Scan for the cell matching the given text and deliver its (X, Y) coordinate at center. 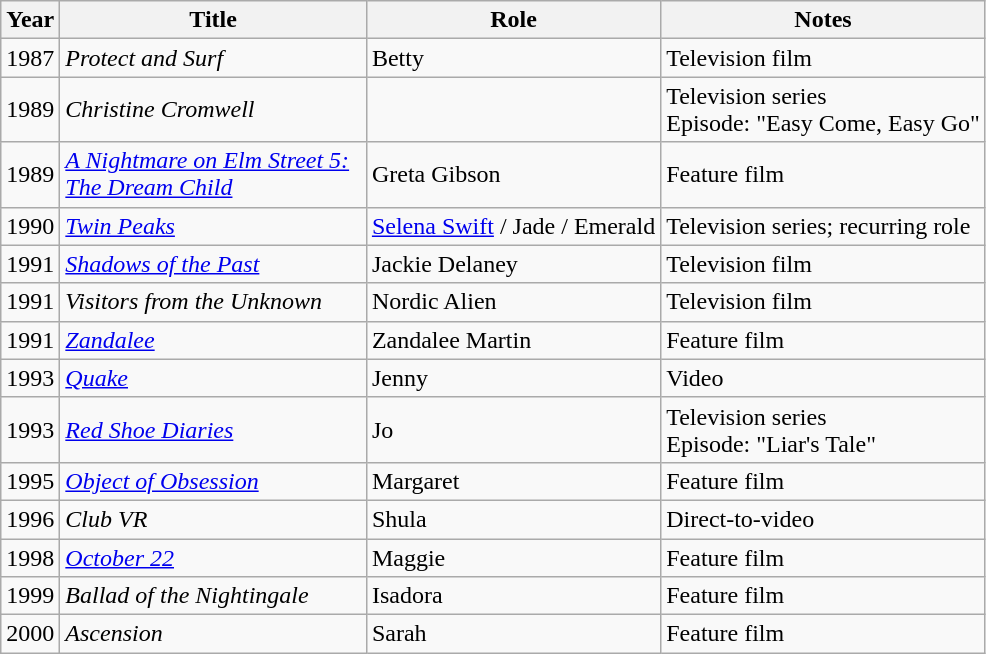
Quake (214, 378)
Year (30, 20)
Object of Obsession (214, 481)
Shula (513, 519)
Ballad of the Nightingale (214, 596)
Christine Cromwell (214, 110)
2000 (30, 634)
Protect and Surf (214, 58)
October 22 (214, 557)
Television seriesEpisode: "Easy Come, Easy Go" (824, 110)
Ascension (214, 634)
Isadora (513, 596)
Twin Peaks (214, 226)
1990 (30, 226)
Red Shoe Diaries (214, 430)
1998 (30, 557)
1999 (30, 596)
Jackie Delaney (513, 264)
Television seriesEpisode: "Liar's Tale" (824, 430)
Betty (513, 58)
Jo (513, 430)
Visitors from the Unknown (214, 302)
A Nightmare on Elm Street 5: The Dream Child (214, 174)
Club VR (214, 519)
1996 (30, 519)
Television series; recurring role (824, 226)
1995 (30, 481)
Nordic Alien (513, 302)
Margaret (513, 481)
Role (513, 20)
Zandalee (214, 340)
Jenny (513, 378)
Sarah (513, 634)
Shadows of the Past (214, 264)
Zandalee Martin (513, 340)
Notes (824, 20)
Selena Swift / Jade / Emerald (513, 226)
Title (214, 20)
Video (824, 378)
Maggie (513, 557)
1987 (30, 58)
Direct-to-video (824, 519)
Greta Gibson (513, 174)
